Locate the cell with the specified text and output its (X, Y) center coordinate. 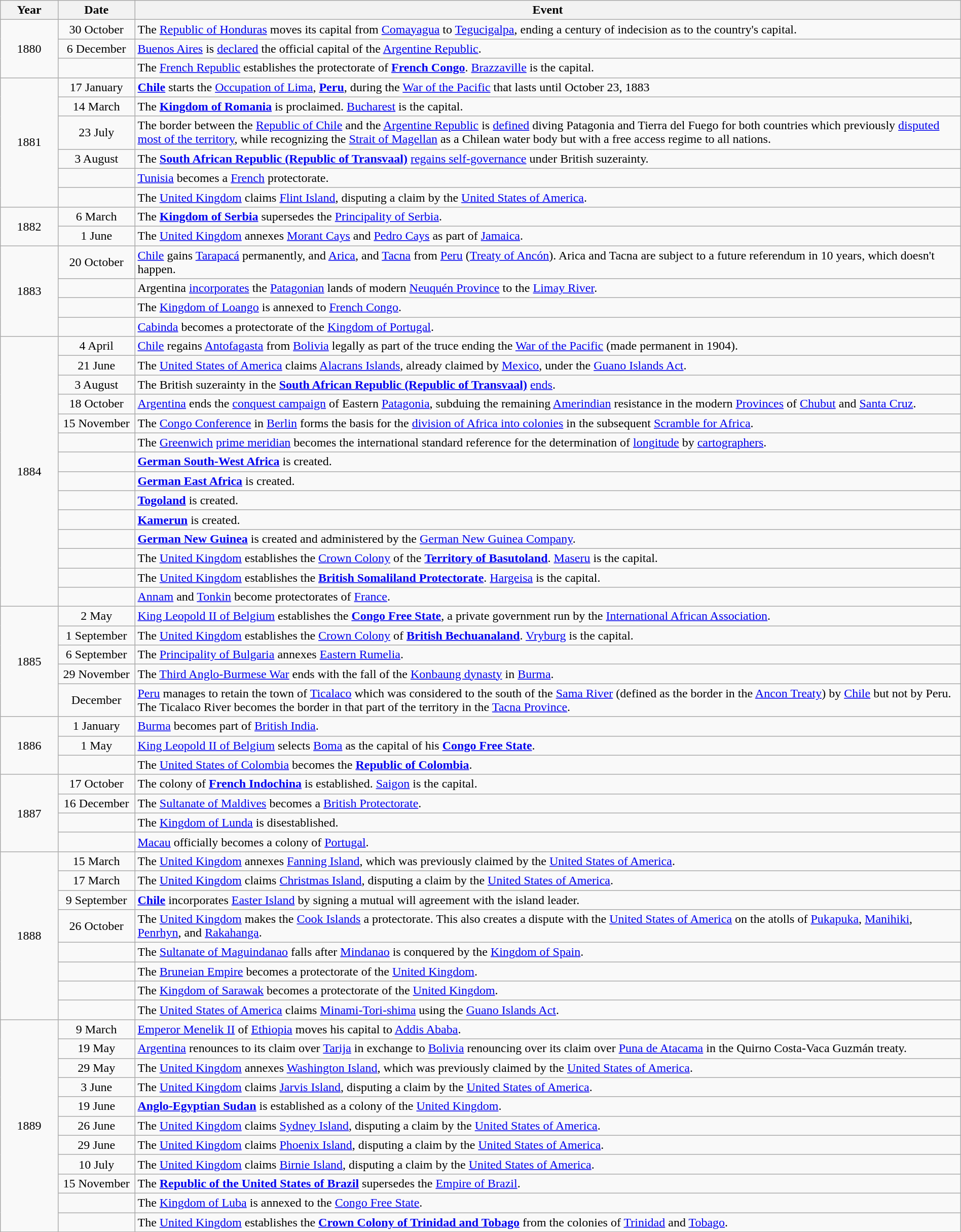
Macau officially becomes a colony of Portugal. (547, 842)
14 March (96, 106)
The United Kingdom claims Jarvis Island, disputing a claim by the United States of America. (547, 1087)
19 May (96, 1049)
1 January (96, 726)
29 November (96, 674)
16 December (96, 803)
Anglo-Egyptian Sudan is established as a colony of the United Kingdom. (547, 1106)
The United Kingdom establishes the Crown Colony of the Territory of Basutoland. Maseru is the capital. (547, 558)
1 May (96, 745)
The Republic of Honduras moves its capital from Comayagua to Tegucigalpa, ending a century of indecision as to the country's capital. (547, 29)
Chile starts the Occupation of Lima, Peru, during the War of the Pacific that lasts until October 23, 1883 (547, 87)
Date (96, 10)
1 June (96, 236)
The United Kingdom annexes Morant Cays and Pedro Cays as part of Jamaica. (547, 236)
1887 (29, 813)
The United Kingdom establishes the Crown Colony of British Bechuanaland. Vryburg is the capital. (547, 636)
20 October (96, 262)
1 September (96, 636)
29 May (96, 1068)
The Kingdom of Serbia supersedes the Principality of Serbia. (547, 216)
6 September (96, 655)
1884 (29, 471)
Buenos Aires is declared the official capital of the Argentine Republic. (547, 49)
The United Kingdom claims Phoenix Island, disputing a claim by the United States of America. (547, 1145)
4 April (96, 346)
The United Kingdom establishes the Crown Colony of Trinidad and Tobago from the colonies of Trinidad and Tobago. (547, 1222)
1888 (29, 936)
The Republic of the United States of Brazil supersedes the Empire of Brazil. (547, 1183)
The Third Anglo-Burmese War ends with the fall of the Konbaung dynasty in Burma. (547, 674)
15 March (96, 861)
Chile incorporates Easter Island by signing a mutual will agreement with the island leader. (547, 900)
Cabinda becomes a protectorate of the Kingdom of Portugal. (547, 327)
The Kingdom of Luba is annexed to the Congo Free State. (547, 1203)
26 October (96, 926)
18 October (96, 404)
9 September (96, 900)
German New Guinea is created and administered by the German New Guinea Company. (547, 539)
The French Republic establishes the protectorate of French Congo. Brazzaville is the capital. (547, 68)
The United States of Colombia becomes the Republic of Colombia. (547, 765)
King Leopold II of Belgium establishes the Congo Free State, a private government run by the International African Association. (547, 616)
The Kingdom of Lunda is disestablished. (547, 823)
21 June (96, 365)
1880 (29, 49)
26 June (96, 1126)
The Greenwich prime meridian becomes the international standard reference for the determination of longitude by cartographers. (547, 442)
2 May (96, 616)
The British suzerainty in the South African Republic (Republic of Transvaal) ends. (547, 385)
The Sultanate of Maguindanao falls after Mindanao is conquered by the Kingdom of Spain. (547, 952)
The United Kingdom claims Flint Island, disputing a claim by the United States of America. (547, 197)
The United Kingdom claims Christmas Island, disputing a claim by the United States of America. (547, 880)
6 December (96, 49)
The South African Republic (Republic of Transvaal) regains self-governance under British suzerainty. (547, 159)
6 March (96, 216)
The Kingdom of Sarawak becomes a protectorate of the United Kingdom. (547, 991)
King Leopold II of Belgium selects Boma as the capital of his Congo Free State. (547, 745)
1881 (29, 142)
Tunisia becomes a French protectorate. (547, 178)
1882 (29, 226)
10 July (96, 1164)
1885 (29, 662)
The Congo Conference in Berlin forms the basis for the division of Africa into colonies in the subsequent Scramble for Africa. (547, 423)
1889 (29, 1126)
23 July (96, 133)
Year (29, 10)
The Sultanate of Maldives becomes a British Protectorate. (547, 803)
29 June (96, 1145)
19 June (96, 1106)
The United Kingdom annexes Fanning Island, which was previously claimed by the United States of America. (547, 861)
The Principality of Bulgaria annexes Eastern Rumelia. (547, 655)
17 October (96, 784)
The United States of America claims Minami-Tori-shima using the Guano Islands Act. (547, 1010)
9 March (96, 1029)
Togoland is created. (547, 500)
1886 (29, 745)
17 January (96, 87)
Chile regains Antofagasta from Bolivia legally as part of the truce ending the War of the Pacific (made permanent in 1904). (547, 346)
The Kingdom of Romania is proclaimed. Bucharest is the capital. (547, 106)
The Kingdom of Loango is annexed to French Congo. (547, 308)
Emperor Menelik II of Ethiopia moves his capital to Addis Ababa. (547, 1029)
30 October (96, 29)
Burma becomes part of British India. (547, 726)
Annam and Tonkin become protectorates of France. (547, 597)
The United Kingdom claims Birnie Island, disputing a claim by the United States of America. (547, 1164)
German South-West Africa is created. (547, 462)
The colony of French Indochina is established. Saigon is the capital. (547, 784)
The United States of America claims Alacrans Islands, already claimed by Mexico, under the Guano Islands Act. (547, 365)
The United Kingdom claims Sydney Island, disputing a claim by the United States of America. (547, 1126)
3 June (96, 1087)
The Bruneian Empire becomes a protectorate of the United Kingdom. (547, 972)
17 March (96, 880)
Kamerun is created. (547, 519)
German East Africa is created. (547, 481)
December (96, 700)
1883 (29, 291)
Argentina incorporates the Patagonian lands of modern Neuquén Province to the Limay River. (547, 288)
The United Kingdom establishes the British Somaliland Protectorate. Hargeisa is the capital. (547, 577)
Event (547, 10)
The United Kingdom annexes Washington Island, which was previously claimed by the United States of America. (547, 1068)
